Locate the cell with the specified text and output its (X, Y) center coordinate. 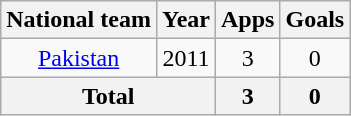
2011 (186, 58)
National team (79, 20)
Apps (248, 20)
Year (186, 20)
Total (108, 96)
Pakistan (79, 58)
Goals (315, 20)
